Provide the [x, y] coordinate of the cell's center where the given text is located.  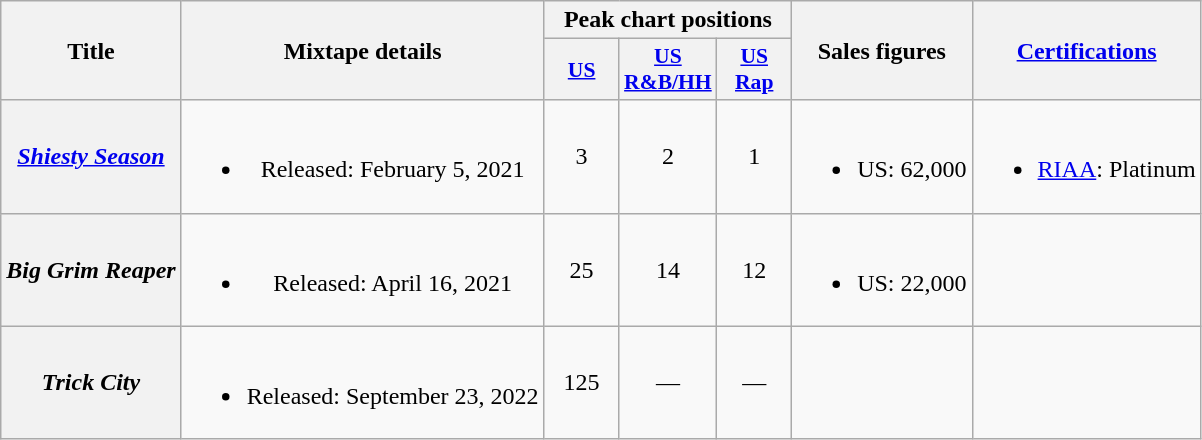
2 [668, 156]
Trick City [91, 382]
125 [582, 382]
14 [668, 270]
1 [754, 156]
US [582, 70]
Released: February 5, 2021 [362, 156]
3 [582, 156]
Released: April 16, 2021 [362, 270]
25 [582, 270]
USR&B/HH [668, 70]
Shiesty Season [91, 156]
Peak chart positions [668, 20]
Mixtape details [362, 50]
Big Grim Reaper [91, 270]
Title [91, 50]
Certifications [1086, 50]
Released: September 23, 2022 [362, 382]
US: 22,000 [882, 270]
US: 62,000 [882, 156]
USRap [754, 70]
12 [754, 270]
RIAA: Platinum [1086, 156]
Sales figures [882, 50]
